Return (x, y) of the center of cell containing provided text 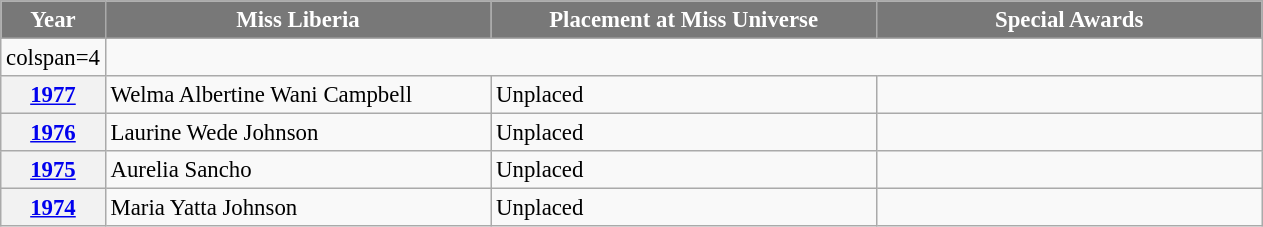
Welma Albertine Wani Campbell (298, 95)
Placement at Miss Universe (684, 20)
colspan=4 (53, 58)
Maria Yatta Johnson (298, 208)
1977 (53, 95)
Special Awards (1069, 20)
Laurine Wede Johnson (298, 133)
1975 (53, 170)
Aurelia Sancho (298, 170)
Year (53, 20)
Miss Liberia (298, 20)
1974 (53, 208)
1976 (53, 133)
